Output the [x, y] coordinate of the center of the cell containing the given text.  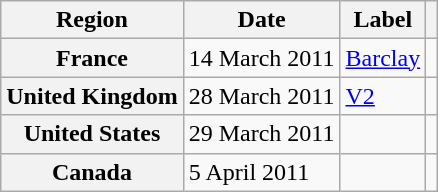
5 April 2011 [262, 172]
United Kingdom [92, 96]
Barclay [383, 58]
United States [92, 134]
28 March 2011 [262, 96]
29 March 2011 [262, 134]
Label [383, 20]
Region [92, 20]
V2 [383, 96]
Canada [92, 172]
Date [262, 20]
France [92, 58]
14 March 2011 [262, 58]
